Search for the cell housing the specified text and yield its [X, Y] center coordinate. 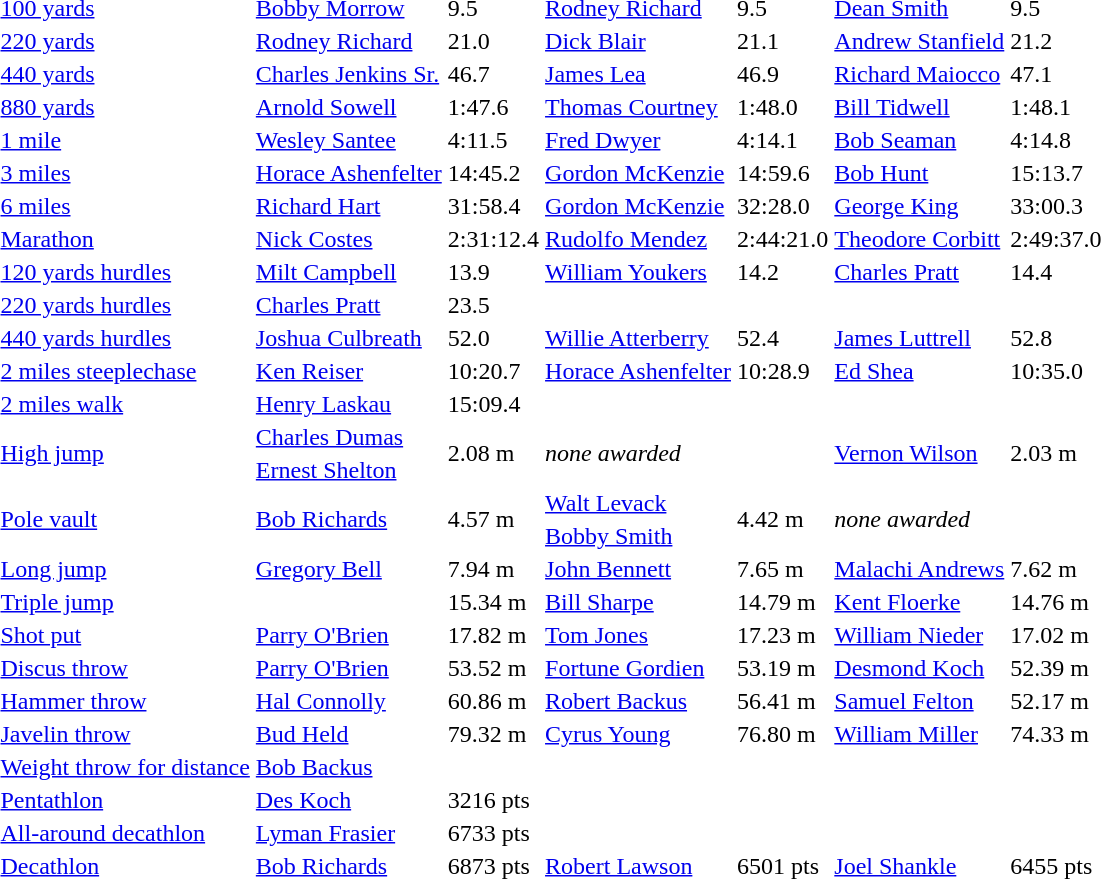
52.0 [493, 338]
Nick Costes [348, 239]
Milt Campbell [348, 272]
17.23 m [782, 635]
1:48.0 [782, 107]
7.94 m [493, 569]
Des Koch [348, 800]
10:20.7 [493, 371]
Dick Blair [638, 41]
Richard Hart [348, 206]
James Lea [638, 74]
14.2 [782, 272]
Thomas Courtney [638, 107]
79.32 m [493, 734]
Robert Backus [638, 701]
William Nieder [920, 635]
Rudolfo Mendez [638, 239]
Bob Richards [348, 520]
Cyrus Young [638, 734]
2:31:12.4 [493, 239]
Willie Atterberry [638, 338]
Henry Laskau [348, 404]
Bill Tidwell [920, 107]
15:09.4 [493, 404]
Kent Floerke [920, 602]
14.79 m [782, 602]
Bud Held [348, 734]
46.9 [782, 74]
15.34 m [493, 602]
10:28.9 [782, 371]
31:58.4 [493, 206]
Fred Dwyer [638, 140]
46.7 [493, 74]
Theodore Corbitt [920, 239]
13.9 [493, 272]
76.80 m [782, 734]
James Luttrell [920, 338]
Walt Levack [638, 503]
2.08 m [493, 454]
4:14.1 [782, 140]
Malachi Andrews [920, 569]
60.86 m [493, 701]
Andrew Stanfield [920, 41]
4.57 m [493, 520]
Charles Dumas [348, 437]
Bob Hunt [920, 173]
4.42 m [782, 520]
George King [920, 206]
23.5 [493, 305]
Joshua Culbreath [348, 338]
7.65 m [782, 569]
1:47.6 [493, 107]
Lyman Frasier [348, 833]
Vernon Wilson [920, 454]
none awarded [687, 454]
6733 pts [493, 833]
Tom Jones [638, 635]
4:11.5 [493, 140]
Ed Shea [920, 371]
Rodney Richard [348, 41]
Wesley Santee [348, 140]
Richard Maiocco [920, 74]
Gregory Bell [348, 569]
Arnold Sowell [348, 107]
53.19 m [782, 668]
14:59.6 [782, 173]
Samuel Felton [920, 701]
56.41 m [782, 701]
Ernest Shelton [348, 470]
32:28.0 [782, 206]
Hal Connolly [348, 701]
Bob Seaman [920, 140]
William Miller [920, 734]
52.4 [782, 338]
William Youkers [638, 272]
21.0 [493, 41]
Desmond Koch [920, 668]
14:45.2 [493, 173]
2:44:21.0 [782, 239]
17.82 m [493, 635]
Bill Sharpe [638, 602]
Bobby Smith [638, 536]
Charles Jenkins Sr. [348, 74]
21.1 [782, 41]
Ken Reiser [348, 371]
3216 pts [493, 800]
John Bennett [638, 569]
53.52 m [493, 668]
Bob Backus [348, 767]
Fortune Gordien [638, 668]
